Identify which cell holds the provided text, then report its [x, y] central coordinate. 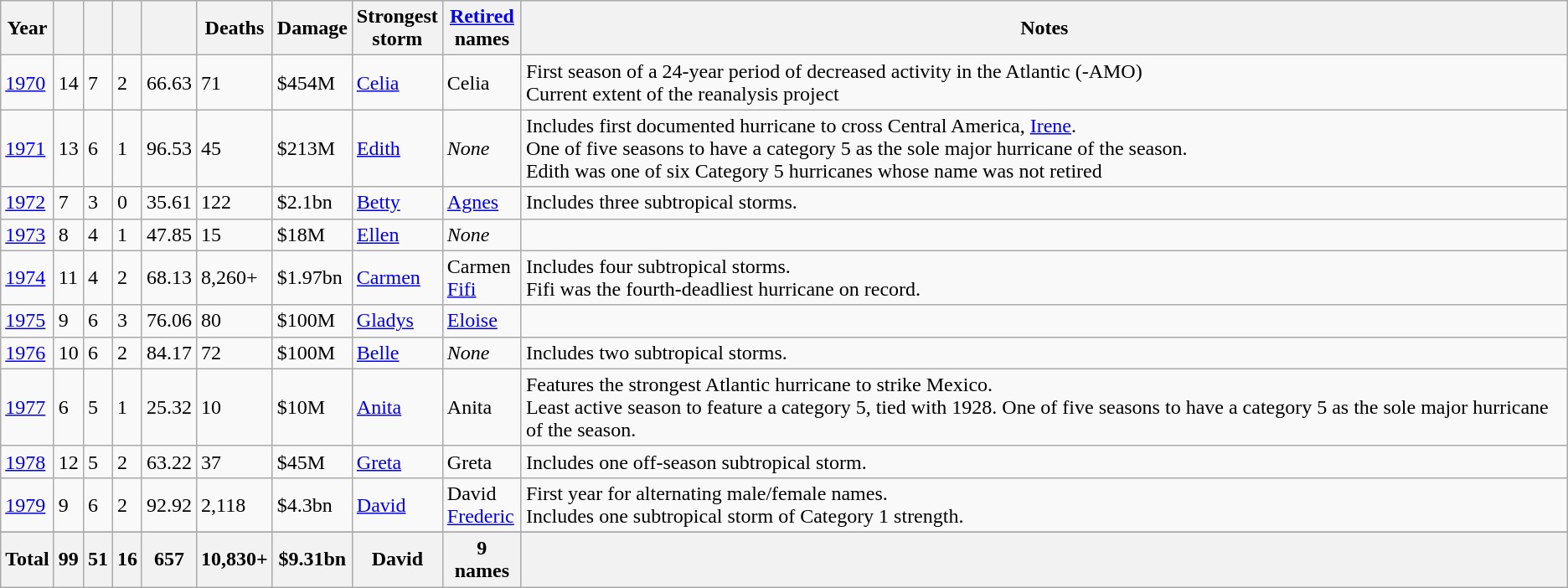
Gladys [397, 321]
1976 [28, 353]
8,260+ [235, 278]
15 [235, 235]
Deaths [235, 28]
657 [169, 560]
47.85 [169, 235]
Edith [397, 148]
Eloise [482, 321]
8 [69, 235]
1979 [28, 504]
Carmen [397, 278]
Ellen [397, 235]
63.22 [169, 462]
11 [69, 278]
Includes one off-season subtropical storm. [1044, 462]
92.92 [169, 504]
1972 [28, 203]
Strongeststorm [397, 28]
10,830+ [235, 560]
First year for alternating male/female names.Includes one subtropical storm of Category 1 strength. [1044, 504]
122 [235, 203]
Total [28, 560]
12 [69, 462]
$4.3bn [312, 504]
14 [69, 82]
1974 [28, 278]
96.53 [169, 148]
$213M [312, 148]
$18M [312, 235]
Notes [1044, 28]
1971 [28, 148]
1977 [28, 407]
51 [97, 560]
Betty [397, 203]
Includes three subtropical storms. [1044, 203]
First season of a 24-year period of decreased activity in the Atlantic (-AMO)Current extent of the reanalysis project [1044, 82]
Includes four subtropical storms.Fifi was the fourth-deadliest hurricane on record. [1044, 278]
80 [235, 321]
0 [127, 203]
$1.97bn [312, 278]
Agnes [482, 203]
Damage [312, 28]
16 [127, 560]
$9.31bn [312, 560]
71 [235, 82]
Year [28, 28]
$10M [312, 407]
$45M [312, 462]
66.63 [169, 82]
$454M [312, 82]
Belle [397, 353]
2,118 [235, 504]
Carmen Fifi [482, 278]
35.61 [169, 203]
9 names [482, 560]
45 [235, 148]
Retirednames [482, 28]
13 [69, 148]
99 [69, 560]
David Frederic [482, 504]
72 [235, 353]
84.17 [169, 353]
1970 [28, 82]
Includes two subtropical storms. [1044, 353]
1978 [28, 462]
25.32 [169, 407]
1973 [28, 235]
68.13 [169, 278]
37 [235, 462]
$2.1bn [312, 203]
76.06 [169, 321]
1975 [28, 321]
